Capture the cell that displays the provided text and extract its [x, y] central coordinate. 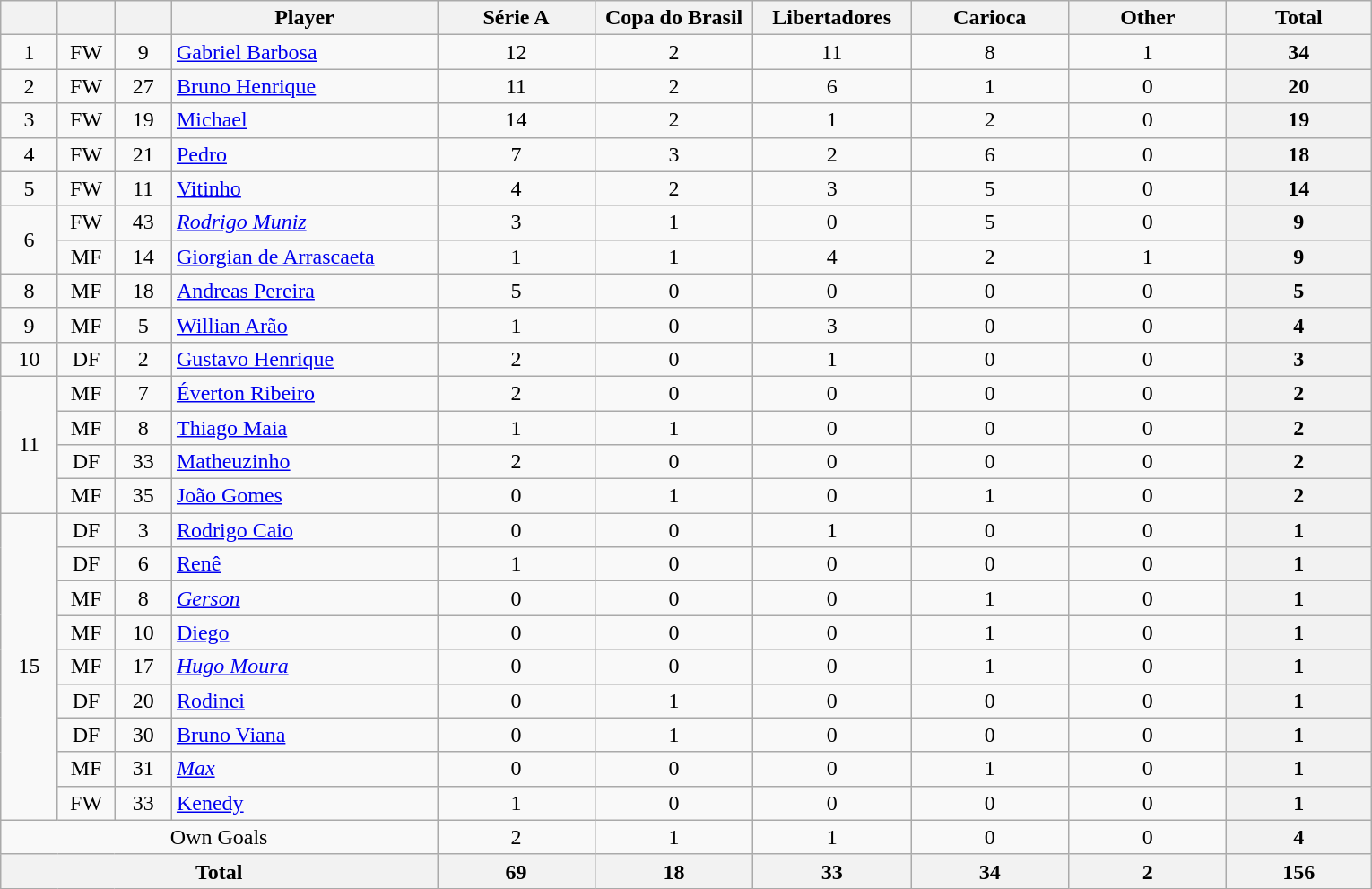
Max [304, 769]
Éverton Ribeiro [304, 393]
Bruno Henrique [304, 86]
Thiago Maia [304, 428]
Kenedy [304, 803]
Player [304, 18]
156 [1298, 871]
Rodrigo Muniz [304, 222]
35 [143, 496]
Other [1148, 18]
43 [143, 222]
30 [143, 735]
Gabriel Barbosa [304, 52]
12 [517, 52]
Bruno Viana [304, 735]
Carioca [990, 18]
Own Goals [219, 837]
Pedro [304, 154]
69 [517, 871]
Gerson [304, 598]
27 [143, 86]
Rodinei [304, 701]
Diego [304, 632]
Michael [304, 120]
31 [143, 769]
Libertadores [832, 18]
Rodrigo Caio [304, 530]
Gustavo Henrique [304, 359]
João Gomes [304, 496]
Willian Arão [304, 325]
17 [143, 667]
Renê [304, 564]
Andreas Pereira [304, 291]
Copa do Brasil [674, 18]
Matheuzinho [304, 462]
Hugo Moura [304, 667]
21 [143, 154]
15 [30, 667]
Vitinho [304, 188]
Série A [517, 18]
Giorgian de Arrascaeta [304, 257]
